Capture the cell that displays the provided text and extract its [X, Y] central coordinate. 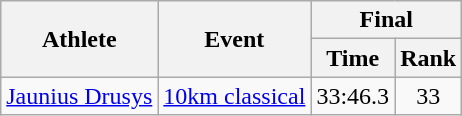
Jaunius Drusys [80, 96]
Time [353, 58]
Athlete [80, 39]
33:46.3 [353, 96]
33 [428, 96]
10km classical [234, 96]
Final [386, 20]
Rank [428, 58]
Event [234, 39]
